Locate the cell with the specified text and output its [X, Y] center coordinate. 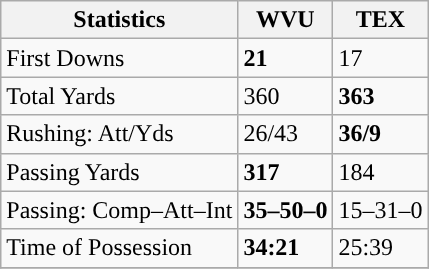
15–31–0 [380, 210]
34:21 [286, 248]
Time of Possession [120, 248]
25:39 [380, 248]
35–50–0 [286, 210]
36/9 [380, 134]
184 [380, 172]
26/43 [286, 134]
Passing: Comp–Att–Int [120, 210]
363 [380, 96]
Statistics [120, 20]
Rushing: Att/Yds [120, 134]
317 [286, 172]
TEX [380, 20]
21 [286, 58]
First Downs [120, 58]
17 [380, 58]
Passing Yards [120, 172]
Total Yards [120, 96]
WVU [286, 20]
360 [286, 96]
